From the cell containing the given text, extract its center point as (X, Y) coordinate. 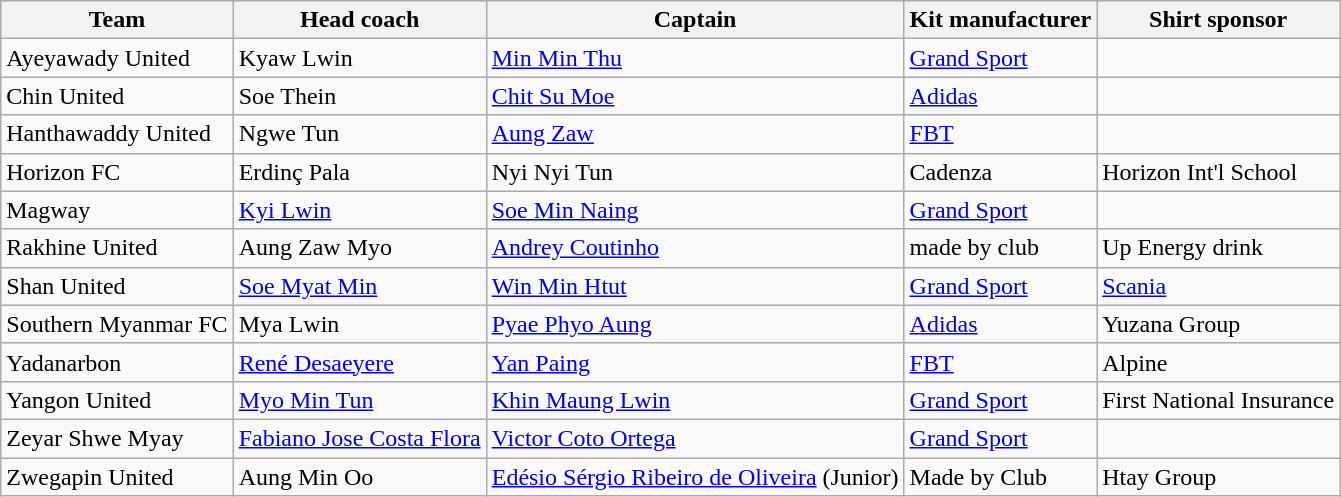
Zwegapin United (117, 477)
Kyaw Lwin (360, 58)
Htay Group (1218, 477)
Aung Zaw Myo (360, 248)
Soe Thein (360, 96)
Kyi Lwin (360, 210)
made by club (1000, 248)
Captain (695, 20)
Mya Lwin (360, 324)
René Desaeyere (360, 362)
Andrey Coutinho (695, 248)
Southern Myanmar FC (117, 324)
Min Min Thu (695, 58)
Magway (117, 210)
Horizon Int'l School (1218, 172)
Aung Zaw (695, 134)
Soe Min Naing (695, 210)
Ayeyawady United (117, 58)
Made by Club (1000, 477)
Cadenza (1000, 172)
Aung Min Oo (360, 477)
Edésio Sérgio Ribeiro de Oliveira (Junior) (695, 477)
Fabiano Jose Costa Flora (360, 438)
Scania (1218, 286)
Pyae Phyo Aung (695, 324)
Nyi Nyi Tun (695, 172)
Shan United (117, 286)
Yuzana Group (1218, 324)
Yan Paing (695, 362)
Alpine (1218, 362)
Horizon FC (117, 172)
Kit manufacturer (1000, 20)
First National Insurance (1218, 400)
Zeyar Shwe Myay (117, 438)
Up Energy drink (1218, 248)
Chin United (117, 96)
Win Min Htut (695, 286)
Soe Myat Min (360, 286)
Shirt sponsor (1218, 20)
Khin Maung Lwin (695, 400)
Yangon United (117, 400)
Head coach (360, 20)
Victor Coto Ortega (695, 438)
Myo Min Tun (360, 400)
Rakhine United (117, 248)
Ngwe Tun (360, 134)
Erdinç Pala (360, 172)
Chit Su Moe (695, 96)
Hanthawaddy United (117, 134)
Team (117, 20)
Yadanarbon (117, 362)
